Output the (X, Y) coordinate of the center of the cell containing the given text.  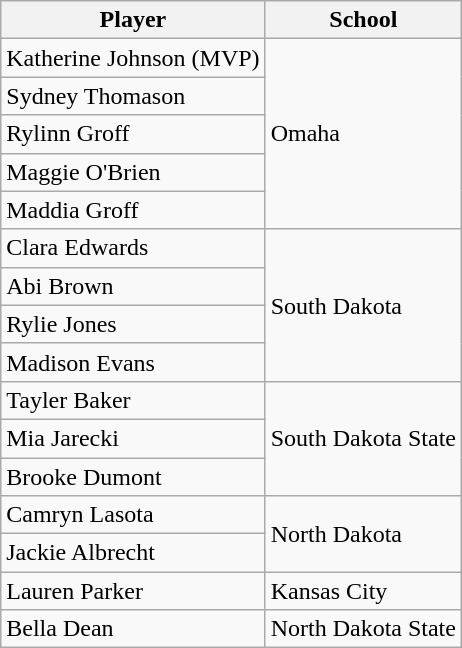
Kansas City (363, 591)
Tayler Baker (133, 400)
Rylie Jones (133, 324)
Clara Edwards (133, 248)
Bella Dean (133, 629)
Rylinn Groff (133, 134)
Sydney Thomason (133, 96)
South Dakota (363, 305)
Jackie Albrecht (133, 553)
Mia Jarecki (133, 438)
Maddia Groff (133, 210)
Omaha (363, 134)
Lauren Parker (133, 591)
Camryn Lasota (133, 515)
North Dakota State (363, 629)
North Dakota (363, 534)
South Dakota State (363, 438)
School (363, 20)
Brooke Dumont (133, 477)
Abi Brown (133, 286)
Maggie O'Brien (133, 172)
Player (133, 20)
Madison Evans (133, 362)
Katherine Johnson (MVP) (133, 58)
